Return the (X, Y) coordinate for the center point of the cell that contains the specified text.  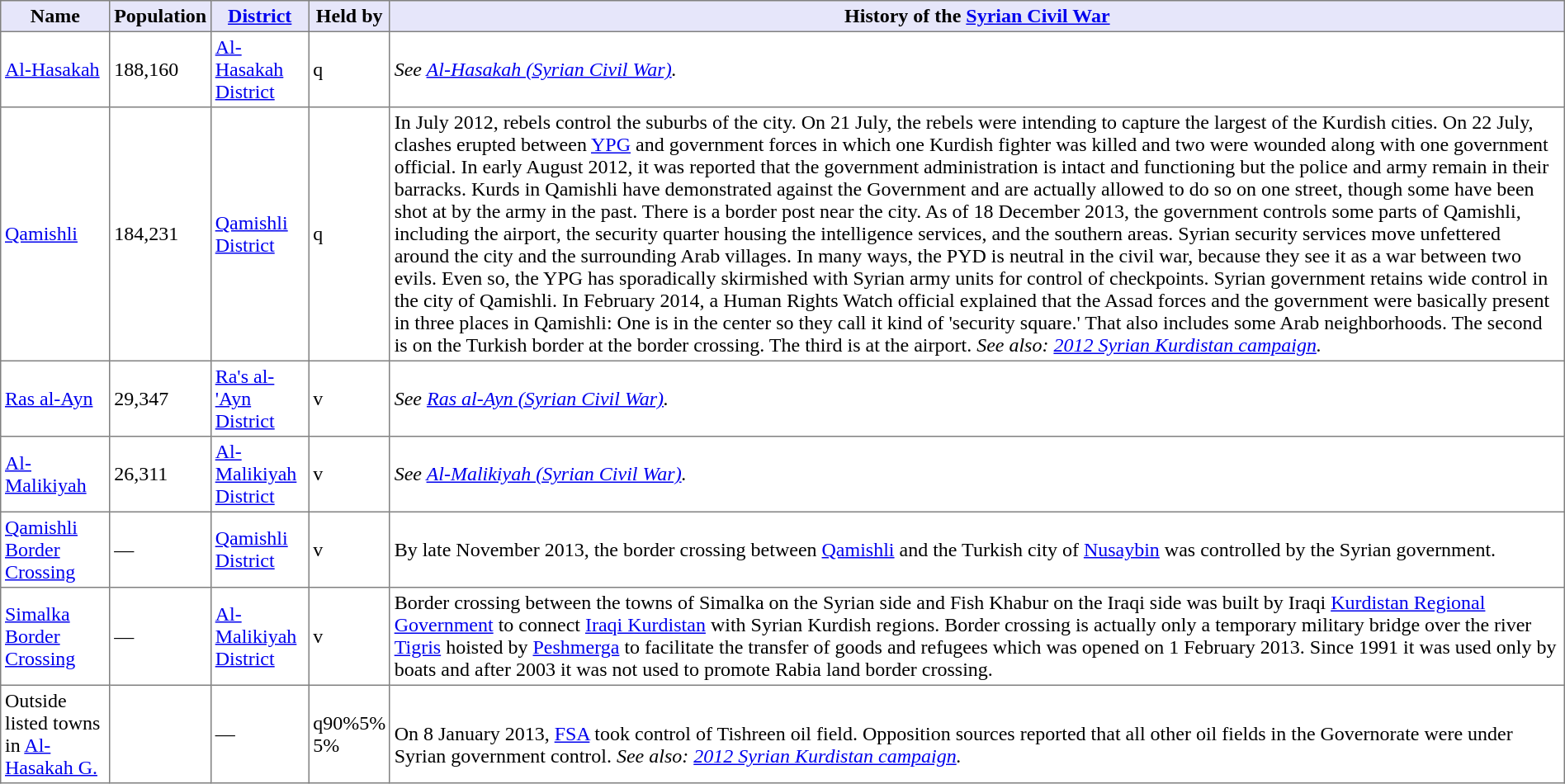
188,160 (160, 69)
Population (160, 17)
History of the Syrian Civil War (977, 17)
29,347 (160, 399)
Held by (349, 17)
Qamishli Border Crossing (55, 550)
Ras al-Ayn (55, 399)
Name (55, 17)
Al-Hasakah (55, 69)
See Ras al-Ayn (Syrian Civil War). (977, 399)
184,231 (160, 234)
By late November 2013, the border crossing between Qamishli and the Turkish city of Nusaybin was controlled by the Syrian government. (977, 550)
Ra's al-'Ayn District (259, 399)
q90%5%5% (349, 734)
Al-Hasakah District (259, 69)
See Al-Malikiyah (Syrian Civil War). (977, 475)
District (259, 17)
Outside listed towns in Al-Hasakah G. (55, 734)
Al-Malikiyah (55, 475)
Simalka Border Crossing (55, 636)
See Al-Hasakah (Syrian Civil War). (977, 69)
26,311 (160, 475)
Qamishli (55, 234)
